Detect which cell encompasses the target text, then output its (x, y) center coordinate. 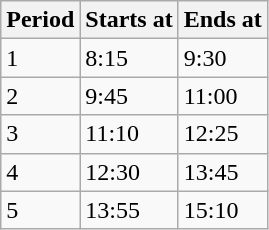
13:55 (129, 210)
9:45 (129, 96)
8:15 (129, 58)
Ends at (222, 20)
Starts at (129, 20)
11:00 (222, 96)
2 (40, 96)
3 (40, 134)
13:45 (222, 172)
Period (40, 20)
1 (40, 58)
4 (40, 172)
12:30 (129, 172)
5 (40, 210)
9:30 (222, 58)
11:10 (129, 134)
15:10 (222, 210)
12:25 (222, 134)
